Provide the [X, Y] coordinate of the cell's center where the given text is located.  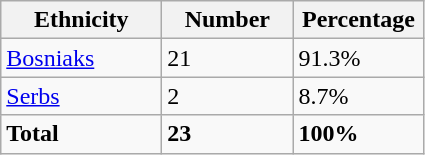
2 [228, 96]
Bosniaks [82, 58]
Percentage [358, 20]
100% [358, 134]
21 [228, 58]
23 [228, 134]
8.7% [358, 96]
Ethnicity [82, 20]
Number [228, 20]
Total [82, 134]
91.3% [358, 58]
Serbs [82, 96]
